Extract the [x, y] coordinate from the center of the cell holding the provided text.  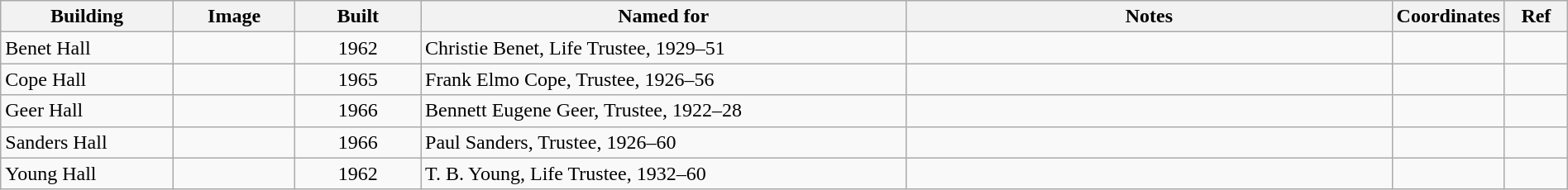
Christie Benet, Life Trustee, 1929–51 [663, 48]
Named for [663, 17]
Coordinates [1448, 17]
Ref [1536, 17]
Image [234, 17]
T. B. Young, Life Trustee, 1932–60 [663, 173]
Notes [1150, 17]
Paul Sanders, Trustee, 1926–60 [663, 142]
Built [358, 17]
Benet Hall [87, 48]
Geer Hall [87, 111]
Sanders Hall [87, 142]
Young Hall [87, 173]
Bennett Eugene Geer, Trustee, 1922–28 [663, 111]
Building [87, 17]
Frank Elmo Cope, Trustee, 1926–56 [663, 79]
1965 [358, 79]
Cope Hall [87, 79]
